Provide the (x, y) coordinate of the cell's center where the given text is located.  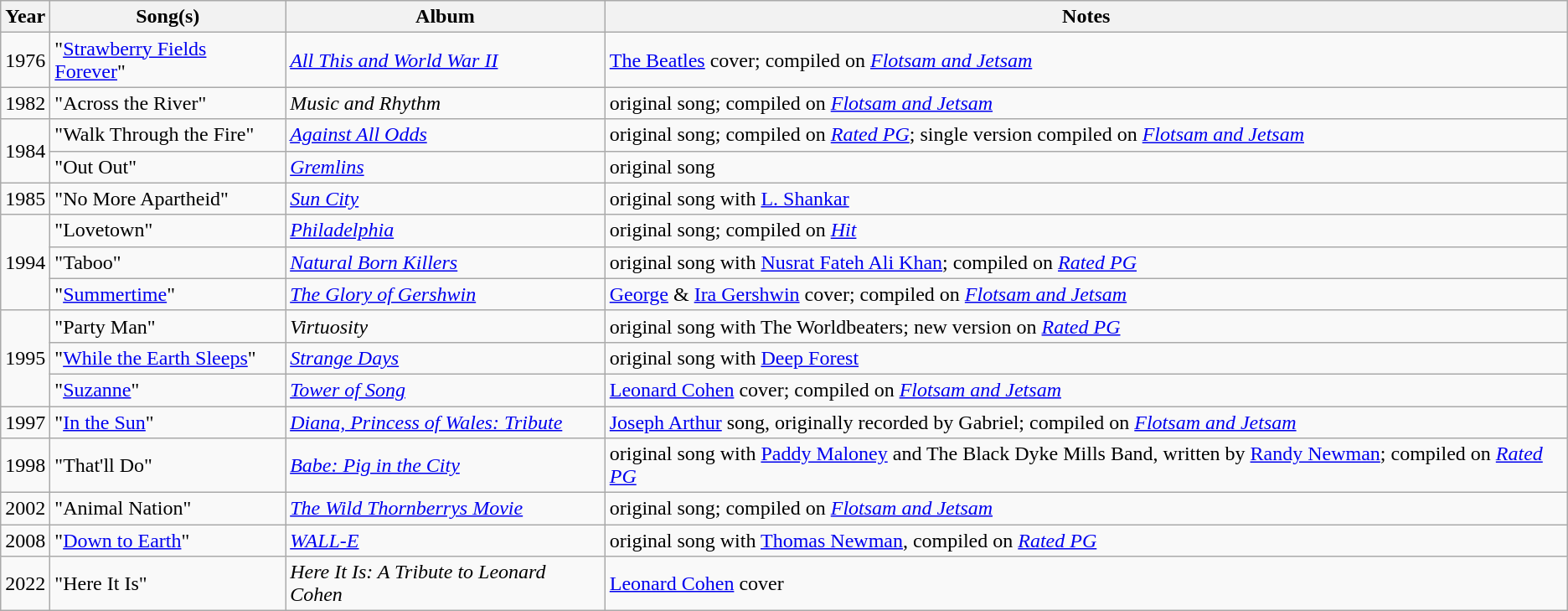
The Beatles cover; compiled on Flotsam and Jetsam (1086, 60)
"Taboo" (168, 262)
1998 (25, 466)
"Suzanne" (168, 390)
2008 (25, 541)
1994 (25, 262)
original song with Thomas Newman, compiled on Rated PG (1086, 541)
Strange Days (446, 358)
"Strawberry Fields Forever" (168, 60)
"In the Sun" (168, 422)
original song with Paddy Maloney and The Black Dyke Mills Band, written by Randy Newman; compiled on Rated PG (1086, 466)
Here It Is: A Tribute to Leonard Cohen (446, 583)
original song; compiled on Rated PG; single version compiled on Flotsam and Jetsam (1086, 135)
"Down to Earth" (168, 541)
original song; compiled on Hit (1086, 230)
1976 (25, 60)
"Summertime" (168, 294)
"Out Out" (168, 167)
"Party Man" (168, 326)
Notes (1086, 17)
1982 (25, 103)
The Wild Thornberrys Movie (446, 509)
1997 (25, 422)
All This and World War II (446, 60)
"Lovetown" (168, 230)
2022 (25, 583)
1985 (25, 199)
"While the Earth Sleeps" (168, 358)
Album (446, 17)
original song (1086, 167)
"Walk Through the Fire" (168, 135)
Sun City (446, 199)
WALL-E (446, 541)
Natural Born Killers (446, 262)
Year (25, 17)
original song with Nusrat Fateh Ali Khan; compiled on Rated PG (1086, 262)
original song with L. Shankar (1086, 199)
Tower of Song (446, 390)
"Across the River" (168, 103)
"That'll Do" (168, 466)
Song(s) (168, 17)
"Animal Nation" (168, 509)
"Here It Is" (168, 583)
Leonard Cohen cover (1086, 583)
George & Ira Gershwin cover; compiled on Flotsam and Jetsam (1086, 294)
1995 (25, 358)
The Glory of Gershwin (446, 294)
1984 (25, 151)
Virtuosity (446, 326)
Leonard Cohen cover; compiled on Flotsam and Jetsam (1086, 390)
Babe: Pig in the City (446, 466)
original song with Deep Forest (1086, 358)
Against All Odds (446, 135)
original song with The Worldbeaters; new version on Rated PG (1086, 326)
Diana, Princess of Wales: Tribute (446, 422)
Joseph Arthur song, originally recorded by Gabriel; compiled on Flotsam and Jetsam (1086, 422)
"No More Apartheid" (168, 199)
Philadelphia (446, 230)
Music and Rhythm (446, 103)
2002 (25, 509)
Gremlins (446, 167)
